Return the (X, Y) coordinate for the center point of the cell that contains the specified text.  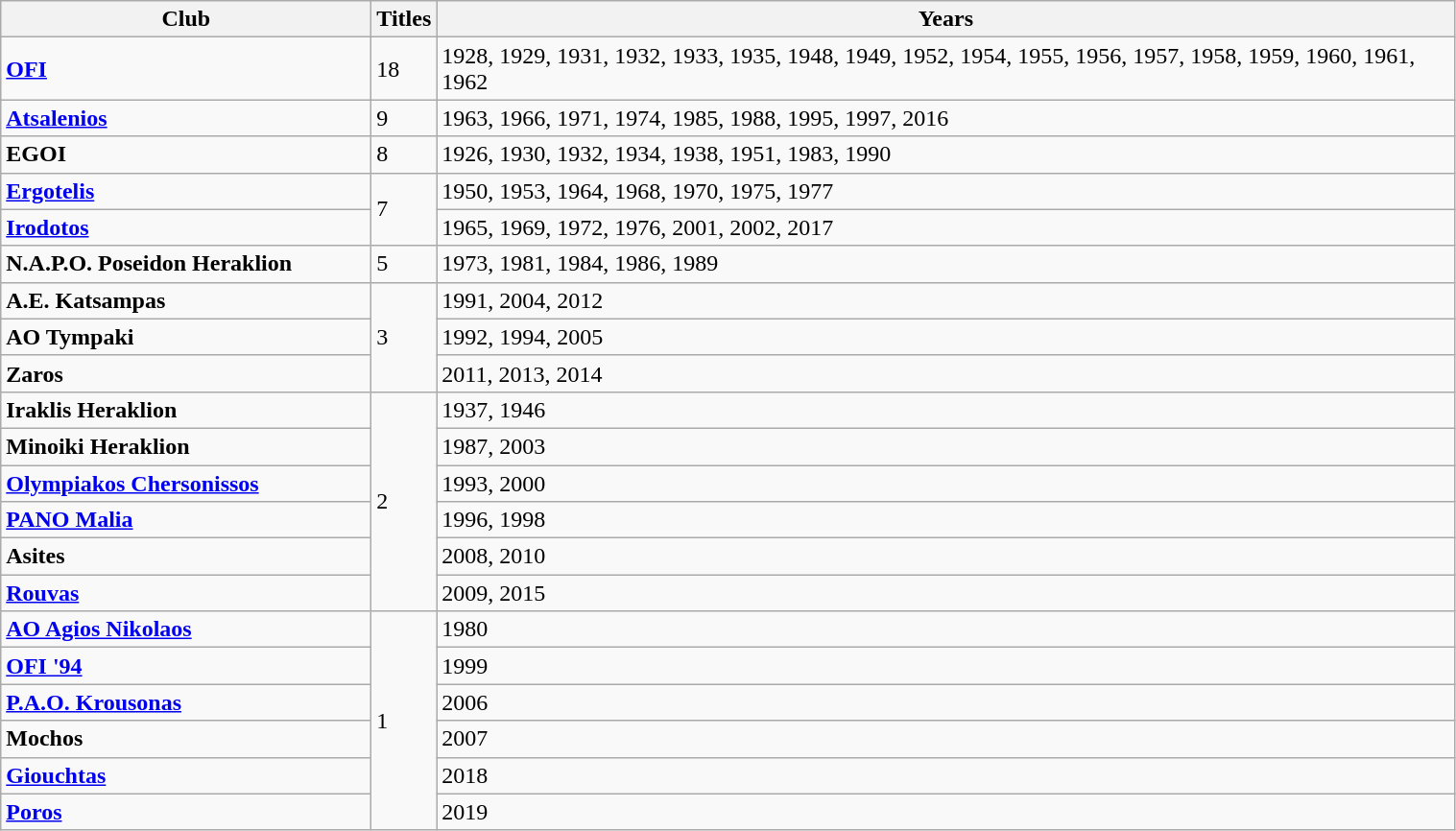
AO Tympaki (186, 337)
1996, 1998 (946, 520)
OFI (186, 69)
1999 (946, 666)
1965, 1969, 1972, 1976, 2001, 2002, 2017 (946, 227)
1980 (946, 629)
1950, 1953, 1964, 1968, 1970, 1975, 1977 (946, 191)
Olympiakos Chersonissos (186, 483)
1 (404, 721)
OFI '94 (186, 666)
Club (186, 19)
2009, 2015 (946, 593)
Giouchtas (186, 775)
3 (404, 337)
1963, 1966, 1971, 1974, 1985, 1988, 1995, 1997, 2016 (946, 118)
2008, 2010 (946, 557)
1992, 1994, 2005 (946, 337)
Titles (404, 19)
Years (946, 19)
5 (404, 264)
2006 (946, 702)
1987, 2003 (946, 446)
Irodotos (186, 227)
Iraklis Heraklion (186, 410)
Rouvas (186, 593)
8 (404, 154)
2019 (946, 812)
Minoiki Heraklion (186, 446)
2018 (946, 775)
Mochos (186, 739)
Ergotelis (186, 191)
18 (404, 69)
7 (404, 209)
1991, 2004, 2012 (946, 300)
Asites (186, 557)
1926, 1930, 1932, 1934, 1938, 1951, 1983, 1990 (946, 154)
1993, 2000 (946, 483)
P.A.O. Krousonas (186, 702)
1937, 1946 (946, 410)
Zaros (186, 373)
N.A.P.O. Poseidon Heraklion (186, 264)
1973, 1981, 1984, 1986, 1989 (946, 264)
2011, 2013, 2014 (946, 373)
Atsalenios (186, 118)
Poros (186, 812)
2007 (946, 739)
AO Agios Nikolaos (186, 629)
A.E. Katsampas (186, 300)
PANO Malia (186, 520)
2 (404, 501)
9 (404, 118)
EGOI (186, 154)
1928, 1929, 1931, 1932, 1933, 1935, 1948, 1949, 1952, 1954, 1955, 1956, 1957, 1958, 1959, 1960, 1961, 1962 (946, 69)
